Return [X, Y] of the center of cell containing provided text 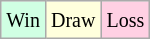
Draw [72, 20]
Loss [126, 20]
Win [24, 20]
